Return [x, y] of the center of cell containing provided text 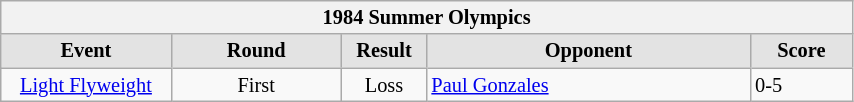
Event [86, 51]
First [256, 85]
Paul Gonzales [589, 85]
Round [256, 51]
Light Flyweight [86, 85]
Loss [384, 85]
Result [384, 51]
1984 Summer Olympics [427, 17]
Opponent [589, 51]
0-5 [801, 85]
Score [801, 51]
